Search for the cell housing the specified text and yield its [X, Y] center coordinate. 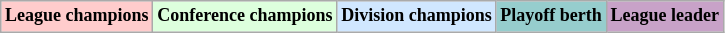
League champions [77, 16]
League leader [664, 16]
Division champions [416, 16]
Playoff berth [551, 16]
Conference champions [245, 16]
